Pinpoint the cell where the given text exists, returning its (x, y) midpoint coordinate. 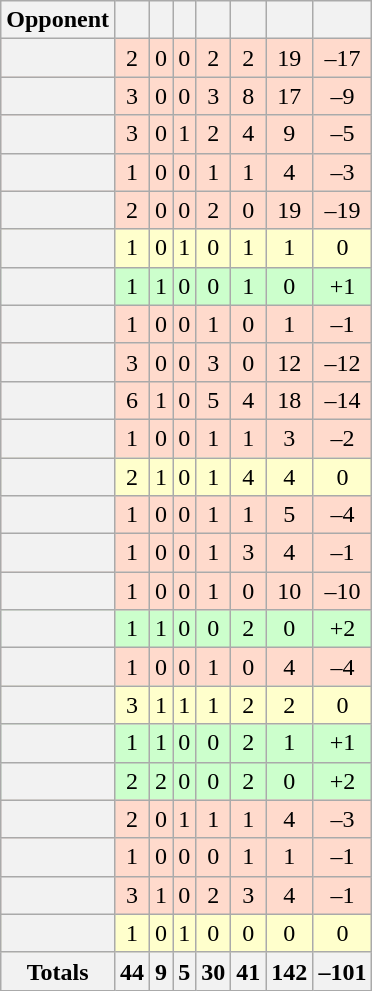
8 (248, 96)
–10 (342, 591)
18 (290, 400)
–2 (342, 438)
–14 (342, 400)
12 (290, 362)
Opponent (58, 20)
–12 (342, 362)
30 (214, 971)
–9 (342, 96)
–101 (342, 971)
6 (132, 400)
17 (290, 96)
–5 (342, 134)
41 (248, 971)
44 (132, 971)
–17 (342, 58)
Totals (58, 971)
–19 (342, 210)
10 (290, 591)
142 (290, 971)
